Pinpoint the cell where the given text exists, returning its (X, Y) midpoint coordinate. 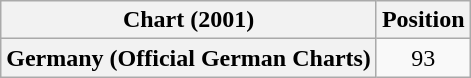
Chart (2001) (189, 20)
93 (423, 58)
Position (423, 20)
Germany (Official German Charts) (189, 58)
